Return (X, Y) of the center of cell containing provided text 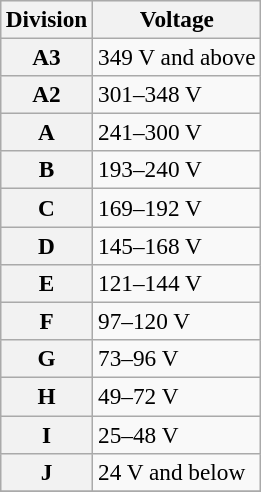
349 V and above (177, 57)
145–168 V (177, 246)
I (46, 435)
D (46, 246)
J (46, 472)
121–144 V (177, 283)
97–120 V (177, 321)
H (46, 397)
F (46, 321)
Voltage (177, 19)
Division (46, 19)
A (46, 132)
G (46, 359)
E (46, 283)
25–48 V (177, 435)
193–240 V (177, 170)
A2 (46, 95)
B (46, 170)
24 V and below (177, 472)
169–192 V (177, 208)
C (46, 208)
73–96 V (177, 359)
241–300 V (177, 132)
A3 (46, 57)
49–72 V (177, 397)
301–348 V (177, 95)
